Identify which cell holds the provided text, then report its [x, y] central coordinate. 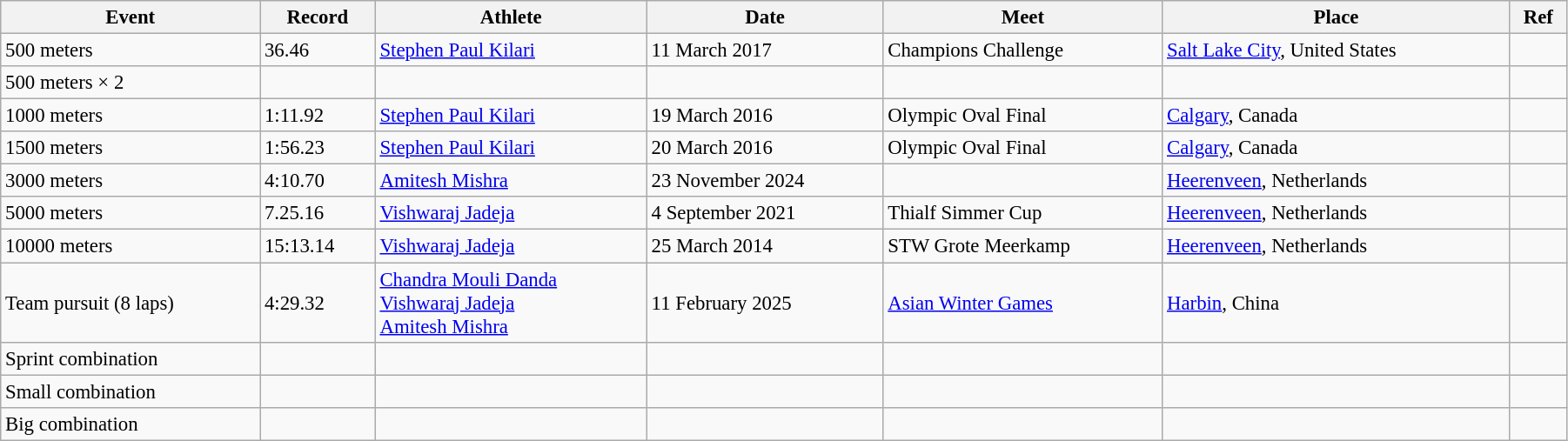
1:11.92 [318, 116]
3000 meters [131, 181]
1:56.23 [318, 148]
500 meters × 2 [131, 83]
23 November 2024 [765, 181]
4:10.70 [318, 181]
1000 meters [131, 116]
19 March 2016 [765, 116]
5000 meters [131, 213]
Small combination [131, 391]
7.25.16 [318, 213]
Meet [1023, 17]
Record [318, 17]
Team pursuit (8 laps) [131, 303]
500 meters [131, 50]
4:29.32 [318, 303]
Date [765, 17]
Ref [1538, 17]
1500 meters [131, 148]
Sprint combination [131, 358]
Champions Challenge [1023, 50]
Harbin, China [1337, 303]
Place [1337, 17]
Amitesh Mishra [511, 181]
STW Grote Meerkamp [1023, 246]
15:13.14 [318, 246]
25 March 2014 [765, 246]
Chandra Mouli Danda Vishwaraj JadejaAmitesh Mishra [511, 303]
11 February 2025 [765, 303]
Asian Winter Games [1023, 303]
20 March 2016 [765, 148]
Athlete [511, 17]
Salt Lake City, United States [1337, 50]
4 September 2021 [765, 213]
Thialf Simmer Cup [1023, 213]
Big combination [131, 424]
10000 meters [131, 246]
36.46 [318, 50]
Event [131, 17]
11 March 2017 [765, 50]
